Return (X, Y) of the center of cell containing provided text 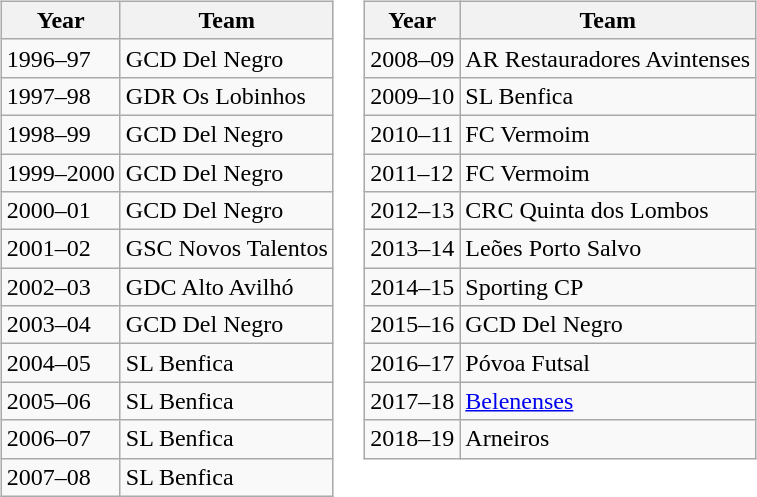
2013–14 (412, 249)
2015–16 (412, 325)
2008–09 (412, 58)
GDC Alto Avilhó (226, 287)
2010–11 (412, 134)
GSC Novos Talentos (226, 249)
1996–97 (60, 58)
Belenenses (608, 401)
Sporting CP (608, 287)
2009–10 (412, 96)
Leões Porto Salvo (608, 249)
2017–18 (412, 401)
GDR Os Lobinhos (226, 96)
1999–2000 (60, 173)
AR Restauradores Avintenses (608, 58)
2014–15 (412, 287)
Póvoa Futsal (608, 363)
2000–01 (60, 211)
2016–17 (412, 363)
Arneiros (608, 439)
1997–98 (60, 96)
CRC Quinta dos Lombos (608, 211)
2006–07 (60, 439)
2004–05 (60, 363)
2011–12 (412, 173)
2018–19 (412, 439)
2012–13 (412, 211)
2005–06 (60, 401)
2001–02 (60, 249)
1998–99 (60, 134)
2003–04 (60, 325)
2002–03 (60, 287)
2007–08 (60, 477)
